Pinpoint the cell where the given text exists, returning its [X, Y] midpoint coordinate. 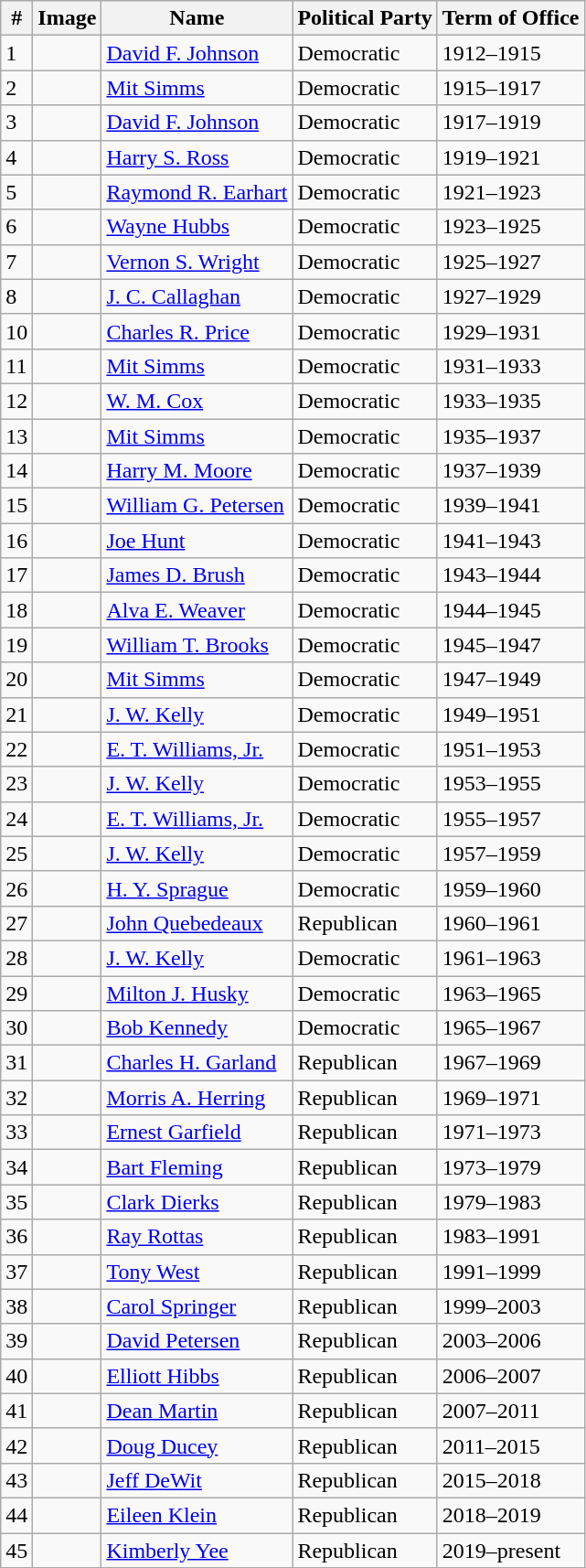
25 [16, 854]
1959–1960 [510, 888]
43 [16, 1480]
23 [16, 784]
1929–1931 [510, 331]
1973–1979 [510, 1167]
1945–1947 [510, 645]
Raymond R. Earhart [197, 192]
Dean Martin [197, 1411]
16 [16, 541]
Ray Rottas [197, 1237]
1947–1949 [510, 680]
1937–1939 [510, 471]
22 [16, 749]
1923–1925 [510, 227]
1971–1973 [510, 1133]
Harry S. Ross [197, 157]
W. M. Cox [197, 401]
Harry M. Moore [197, 471]
1957–1959 [510, 854]
39 [16, 1341]
1963–1965 [510, 993]
Vernon S. Wright [197, 262]
24 [16, 819]
13 [16, 436]
31 [16, 1063]
12 [16, 401]
Clark Dierks [197, 1202]
1925–1927 [510, 262]
Tony West [197, 1272]
28 [16, 958]
1983–1991 [510, 1237]
45 [16, 1551]
H. Y. Sprague [197, 888]
1999–2003 [510, 1306]
2 [16, 88]
8 [16, 296]
2018–2019 [510, 1515]
29 [16, 993]
26 [16, 888]
5 [16, 192]
33 [16, 1133]
37 [16, 1272]
1991–1999 [510, 1272]
2015–2018 [510, 1480]
Charles R. Price [197, 331]
11 [16, 366]
David Petersen [197, 1341]
4 [16, 157]
Morris A. Herring [197, 1098]
John Quebedeaux [197, 923]
Bob Kennedy [197, 1028]
7 [16, 262]
2007–2011 [510, 1411]
1944–1945 [510, 610]
40 [16, 1376]
2011–2015 [510, 1445]
1953–1955 [510, 784]
38 [16, 1306]
Political Party [365, 18]
Elliott Hibbs [197, 1376]
1941–1943 [510, 541]
2019–present [510, 1551]
17 [16, 575]
Image [68, 18]
Ernest Garfield [197, 1133]
1960–1961 [510, 923]
1921–1923 [510, 192]
1949–1951 [510, 714]
Term of Office [510, 18]
Name [197, 18]
Milton J. Husky [197, 993]
Bart Fleming [197, 1167]
Joe Hunt [197, 541]
1943–1944 [510, 575]
34 [16, 1167]
20 [16, 680]
2006–2007 [510, 1376]
1967–1969 [510, 1063]
Doug Ducey [197, 1445]
1912–1915 [510, 53]
3 [16, 123]
Wayne Hubbs [197, 227]
# [16, 18]
1917–1919 [510, 123]
Kimberly Yee [197, 1551]
Carol Springer [197, 1306]
1969–1971 [510, 1098]
18 [16, 610]
1933–1935 [510, 401]
Alva E. Weaver [197, 610]
44 [16, 1515]
41 [16, 1411]
J. C. Callaghan [197, 296]
1939–1941 [510, 506]
Eileen Klein [197, 1515]
1955–1957 [510, 819]
Jeff DeWit [197, 1480]
6 [16, 227]
1927–1929 [510, 296]
1935–1937 [510, 436]
1961–1963 [510, 958]
William T. Brooks [197, 645]
1979–1983 [510, 1202]
14 [16, 471]
1951–1953 [510, 749]
35 [16, 1202]
32 [16, 1098]
36 [16, 1237]
21 [16, 714]
15 [16, 506]
William G. Petersen [197, 506]
10 [16, 331]
27 [16, 923]
1919–1921 [510, 157]
1915–1917 [510, 88]
30 [16, 1028]
19 [16, 645]
1931–1933 [510, 366]
Charles H. Garland [197, 1063]
1965–1967 [510, 1028]
2003–2006 [510, 1341]
James D. Brush [197, 575]
42 [16, 1445]
1 [16, 53]
